Provide the (x, y) coordinate of the cell's center where the given text is located.  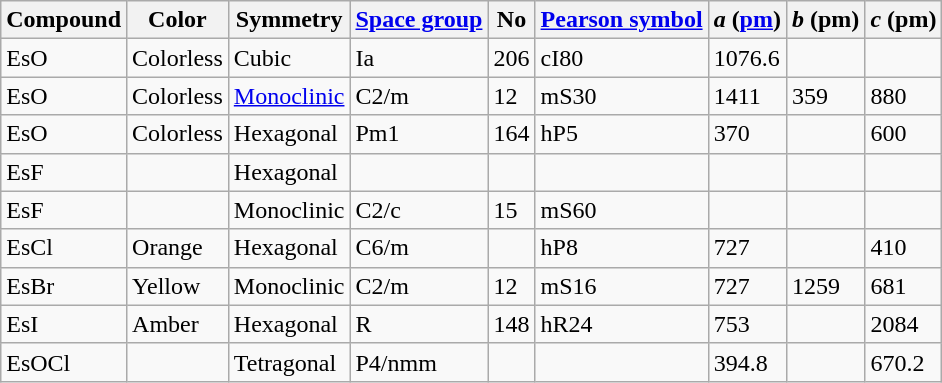
R (419, 324)
1411 (747, 96)
mS30 (622, 96)
C2/c (419, 210)
mS16 (622, 286)
15 (512, 210)
Compound (64, 20)
Tetragonal (289, 362)
1259 (825, 286)
c (pm) (904, 20)
hR24 (622, 324)
P4/nmm (419, 362)
370 (747, 134)
Cubic (289, 58)
EsOCl (64, 362)
148 (512, 324)
Ia (419, 58)
600 (904, 134)
b (pm) (825, 20)
359 (825, 96)
EsCl (64, 248)
hP8 (622, 248)
C6/m (419, 248)
a (pm) (747, 20)
Symmetry (289, 20)
206 (512, 58)
Yellow (178, 286)
Pearson symbol (622, 20)
Pm1 (419, 134)
Color (178, 20)
670.2 (904, 362)
164 (512, 134)
880 (904, 96)
mS60 (622, 210)
1076.6 (747, 58)
2084 (904, 324)
No (512, 20)
cI80 (622, 58)
753 (747, 324)
EsI (64, 324)
394.8 (747, 362)
410 (904, 248)
681 (904, 286)
Orange (178, 248)
hP5 (622, 134)
Amber (178, 324)
Space group (419, 20)
EsBr (64, 286)
